Search for the cell housing the specified text and yield its [x, y] center coordinate. 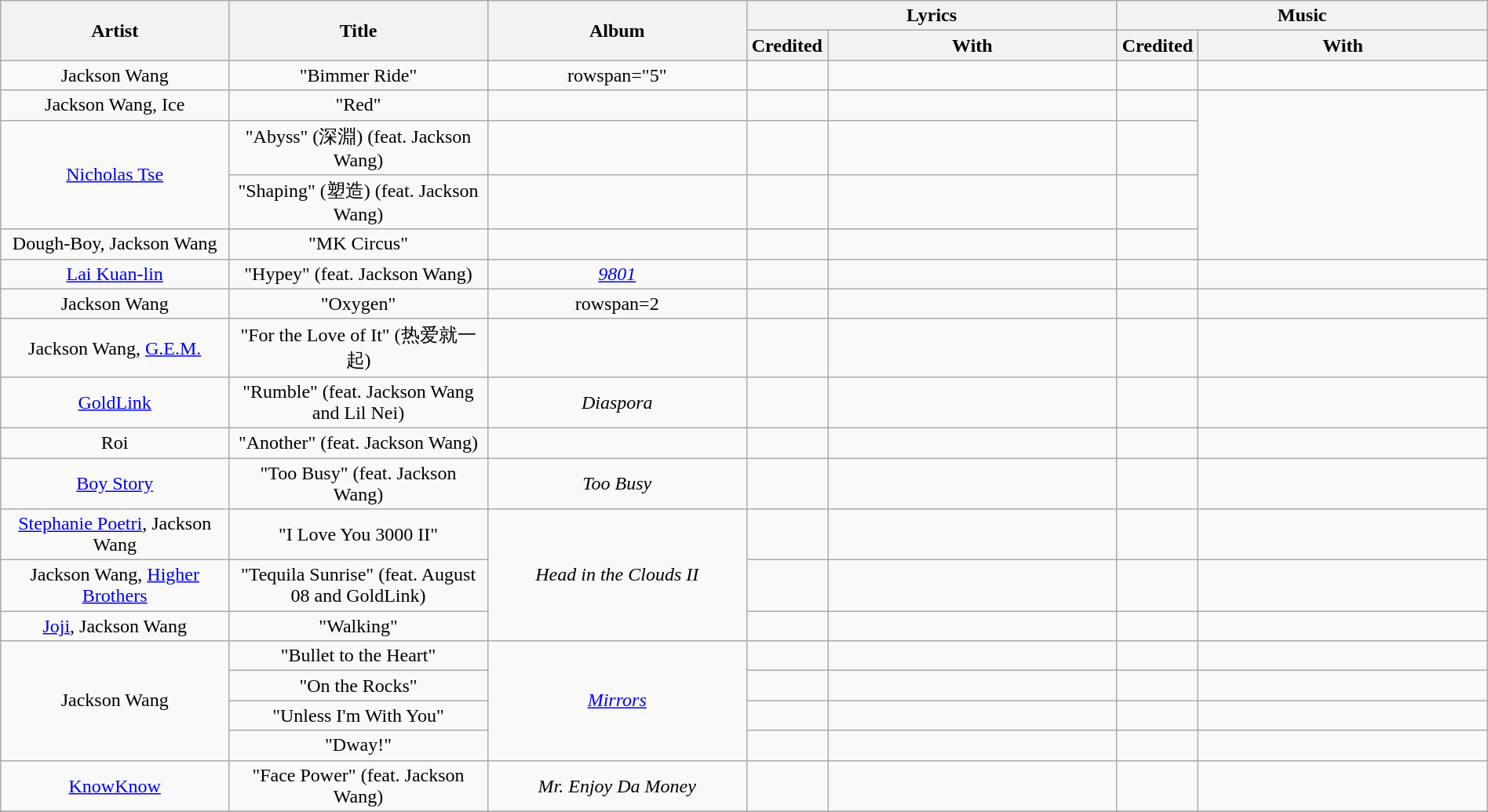
Too Busy [617, 483]
Album [617, 31]
Joji, Jackson Wang [115, 626]
Artist [115, 31]
Mirrors [617, 701]
"Unless I'm With You" [359, 716]
"Face Power" (feat. Jackson Wang) [359, 786]
"Bimmer Ride" [359, 75]
"Another" (feat. Jackson Wang) [359, 442]
"Rumble" (feat. Jackson Wang and Lil Nei) [359, 402]
Stephanie Poetri, Jackson Wang [115, 535]
"On the Rocks" [359, 686]
"MK Circus" [359, 244]
Head in the Clouds II [617, 575]
"Too Busy" (feat. Jackson Wang) [359, 483]
Lai Kuan-lin [115, 274]
Mr. Enjoy Da Money [617, 786]
"Tequila Sunrise" (feat. August 08 and GoldLink) [359, 585]
"Red" [359, 105]
GoldLink [115, 402]
"Dway!" [359, 745]
Jackson Wang, Ice [115, 105]
"Shaping" (塑造) (feat. Jackson Wang) [359, 202]
rowspan="5" [617, 75]
Jackson Wang, G.E.M. [115, 348]
9801 [617, 274]
"Bullet to the Heart" [359, 656]
KnowKnow [115, 786]
"Hypey" (feat. Jackson Wang) [359, 274]
Music [1302, 16]
Boy Story [115, 483]
"Walking" [359, 626]
Diaspora [617, 402]
Roi [115, 442]
"Oxygen" [359, 304]
Nicholas Tse [115, 174]
Jackson Wang, Higher Brothers [115, 585]
rowspan=2 [617, 304]
Dough-Boy, Jackson Wang [115, 244]
"For the Love of It" (热爱就一起) [359, 348]
"Abyss" (深淵) (feat. Jackson Wang) [359, 147]
Lyrics [932, 16]
"I Love You 3000 II" [359, 535]
Title [359, 31]
